For the text-containing cell, return its midpoint in (x, y) coordinate format. 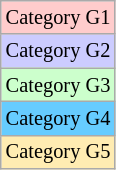
Category G3 (58, 85)
Category G4 (58, 118)
Category G5 (58, 152)
Category G1 (58, 17)
Category G2 (58, 51)
